Pinpoint the cell where the given text exists, returning its (X, Y) midpoint coordinate. 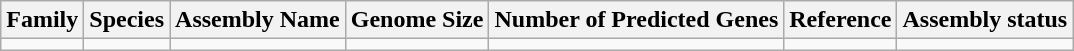
Genome Size (417, 20)
Species (127, 20)
Family (42, 20)
Assembly Name (258, 20)
Number of Predicted Genes (636, 20)
Assembly status (985, 20)
Reference (840, 20)
